Return the [X, Y] coordinate for the center point of the cell that contains the specified text.  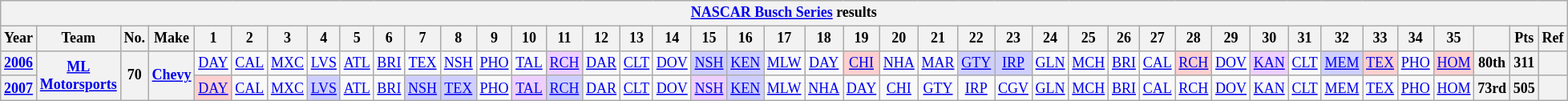
13 [636, 38]
14 [672, 38]
2 [250, 38]
No. [135, 38]
35 [1454, 38]
28 [1194, 38]
20 [899, 38]
22 [976, 38]
9 [494, 38]
Year [19, 38]
17 [784, 38]
73rd [1493, 88]
23 [1013, 38]
Pts [1524, 38]
Ref [1553, 38]
29 [1231, 38]
21 [938, 38]
8 [459, 38]
24 [1050, 38]
Chevy [172, 75]
11 [564, 38]
15 [709, 38]
30 [1269, 38]
Make [172, 38]
34 [1416, 38]
18 [824, 38]
70 [135, 75]
25 [1089, 38]
MAR [938, 63]
2007 [19, 88]
505 [1524, 88]
Team [79, 38]
33 [1380, 38]
26 [1124, 38]
7 [423, 38]
NASCAR Busch Series results [784, 13]
5 [357, 38]
311 [1524, 63]
16 [746, 38]
4 [324, 38]
10 [529, 38]
32 [1342, 38]
27 [1158, 38]
1 [213, 38]
3 [288, 38]
6 [390, 38]
80th [1493, 63]
ML Motorsports [79, 75]
12 [601, 38]
19 [862, 38]
2006 [19, 63]
31 [1305, 38]
CGV [1013, 88]
